Find where the given text appears and provide that cell's center as [x, y] coordinate. 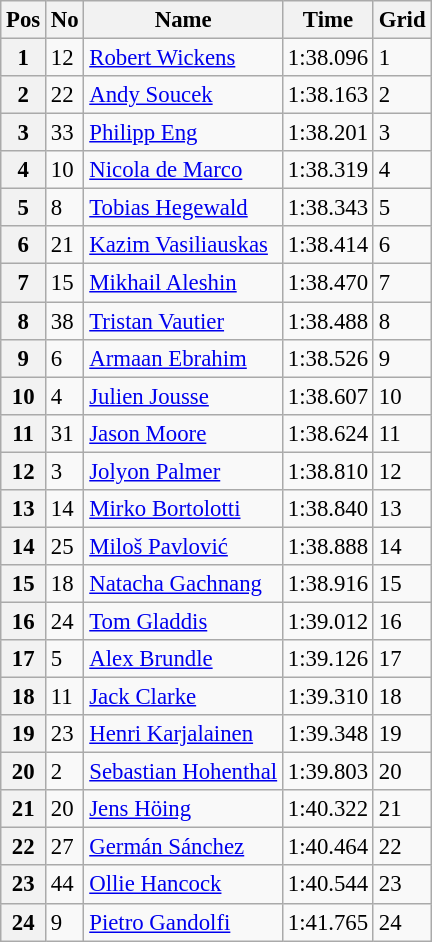
1:38.840 [328, 509]
Name [184, 20]
38 [65, 321]
Tom Gladdis [184, 621]
Natacha Gachnang [184, 584]
1:39.310 [328, 697]
Alex Brundle [184, 659]
Robert Wickens [184, 58]
1:38.888 [328, 546]
1:38.201 [328, 133]
1:40.464 [328, 847]
25 [65, 546]
Armaan Ebrahim [184, 358]
1:40.322 [328, 809]
Ollie Hancock [184, 885]
Andy Soucek [184, 95]
1:41.765 [328, 922]
Jolyon Palmer [184, 471]
Henri Karjalainen [184, 734]
Julien Jousse [184, 396]
Mikhail Aleshin [184, 283]
1:38.343 [328, 208]
1:38.470 [328, 283]
Germán Sánchez [184, 847]
44 [65, 885]
1:38.810 [328, 471]
1:38.624 [328, 433]
Grid [402, 20]
1:39.126 [328, 659]
Pos [24, 20]
Kazim Vasiliauskas [184, 245]
Miloš Pavlović [184, 546]
Tristan Vautier [184, 321]
1:39.348 [328, 734]
Jens Höing [184, 809]
Sebastian Hohenthal [184, 772]
31 [65, 433]
1:38.488 [328, 321]
1:40.544 [328, 885]
1:38.163 [328, 95]
Pietro Gandolfi [184, 922]
1:38.916 [328, 584]
27 [65, 847]
1:39.803 [328, 772]
1:39.012 [328, 621]
Philipp Eng [184, 133]
1:38.607 [328, 396]
Tobias Hegewald [184, 208]
1:38.096 [328, 58]
1:38.414 [328, 245]
33 [65, 133]
Mirko Bortolotti [184, 509]
Nicola de Marco [184, 170]
Jack Clarke [184, 697]
1:38.319 [328, 170]
1:38.526 [328, 358]
Time [328, 20]
Jason Moore [184, 433]
No [65, 20]
